Find where the given text appears and provide that cell's center as (X, Y) coordinate. 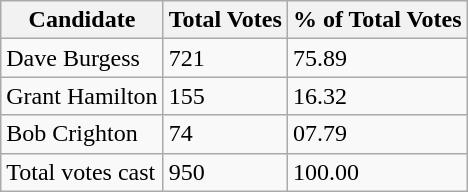
155 (225, 96)
07.79 (377, 134)
Candidate (82, 20)
16.32 (377, 96)
100.00 (377, 172)
Total Votes (225, 20)
74 (225, 134)
Dave Burgess (82, 58)
Bob Crighton (82, 134)
Grant Hamilton (82, 96)
950 (225, 172)
75.89 (377, 58)
Total votes cast (82, 172)
% of Total Votes (377, 20)
721 (225, 58)
